From the cell containing the given text, extract its center point as [x, y] coordinate. 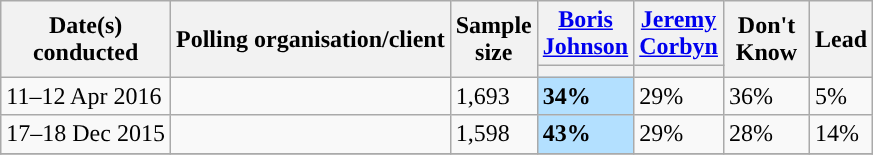
34% [585, 96]
17–18 Dec 2015 [86, 134]
1,693 [494, 96]
Date(s)conducted [86, 39]
Lead [842, 39]
Don't Know [766, 39]
5% [842, 96]
11–12 Apr 2016 [86, 96]
Jeremy Corbyn [679, 34]
Polling organisation/client [310, 39]
28% [766, 134]
14% [842, 134]
36% [766, 96]
1,598 [494, 134]
43% [585, 134]
Boris Johnson [585, 34]
Samplesize [494, 39]
